Return the [X, Y] coordinate for the center point of the cell that contains the specified text.  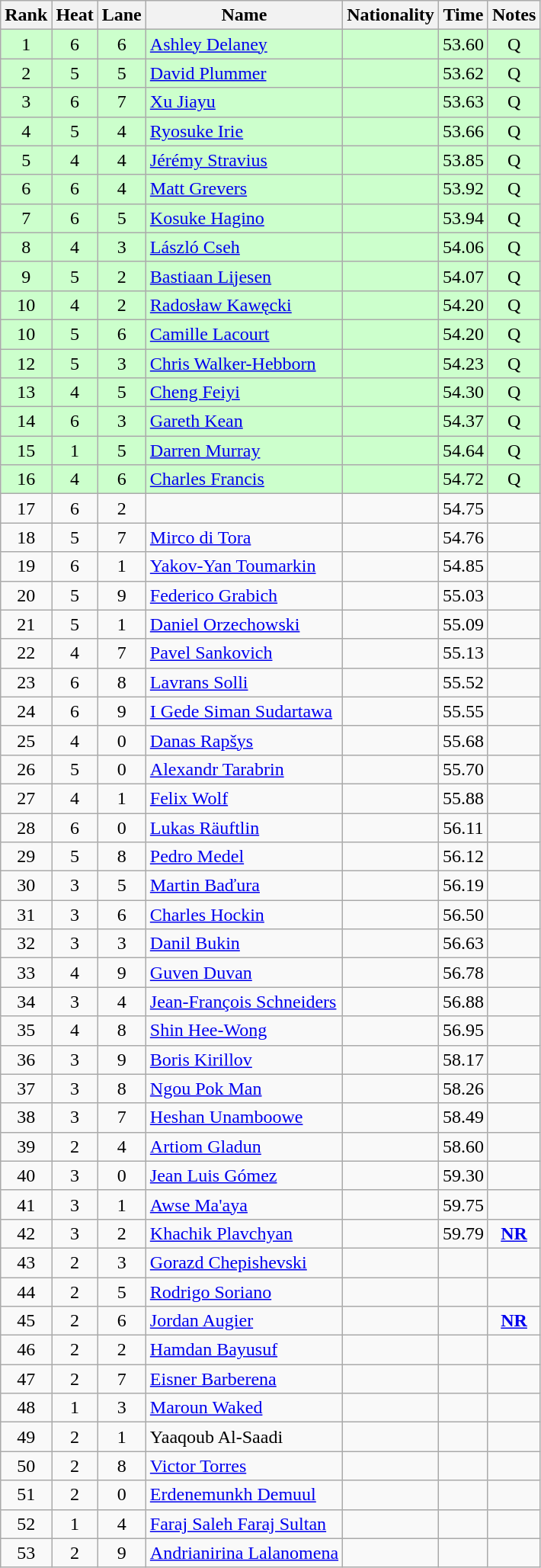
Lane [122, 15]
Jérémy Stravius [244, 160]
Alexandr Tarabrin [244, 769]
55.03 [463, 595]
46 [26, 1350]
59.75 [463, 1204]
58.17 [463, 1060]
David Plummer [244, 73]
14 [26, 422]
23 [26, 682]
50 [26, 1466]
19 [26, 566]
54.75 [463, 508]
54.72 [463, 479]
Gareth Kean [244, 422]
Cheng Feiyi [244, 393]
43 [26, 1262]
49 [26, 1437]
55.68 [463, 740]
Gorazd Chepishevski [244, 1262]
54.30 [463, 393]
Shin Hee-Wong [244, 1031]
34 [26, 1002]
53.85 [463, 160]
58.26 [463, 1089]
35 [26, 1031]
18 [26, 537]
Matt Grevers [244, 189]
42 [26, 1233]
Danil Bukin [244, 944]
22 [26, 653]
Xu Jiayu [244, 102]
16 [26, 479]
Pavel Sankovich [244, 653]
59.79 [463, 1233]
25 [26, 740]
41 [26, 1204]
Andrianirina Lalanomena [244, 1553]
Danas Rapšys [244, 740]
Chris Walker-Hebborn [244, 364]
45 [26, 1321]
Khachik Plavchyan [244, 1233]
Kosuke Hagino [244, 218]
Boris Kirillov [244, 1060]
54.64 [463, 451]
53.62 [463, 73]
24 [26, 711]
Erdenemunkh Demuul [244, 1495]
55.55 [463, 711]
53.94 [463, 218]
27 [26, 798]
58.60 [463, 1146]
Radosław Kawęcki [244, 305]
26 [26, 769]
36 [26, 1060]
48 [26, 1408]
Heshan Unamboowe [244, 1117]
53.66 [463, 131]
Ashley Delaney [244, 44]
38 [26, 1117]
Daniel Orzechowski [244, 624]
Victor Torres [244, 1466]
54.07 [463, 276]
56.50 [463, 915]
Lukas Räuftlin [244, 827]
53.92 [463, 189]
58.49 [463, 1117]
15 [26, 451]
59.30 [463, 1175]
52 [26, 1524]
Nationality [391, 15]
20 [26, 595]
54.06 [463, 247]
Name [244, 15]
Charles Hockin [244, 915]
Charles Francis [244, 479]
53.60 [463, 44]
44 [26, 1292]
54.23 [463, 364]
Guven Duvan [244, 973]
Rank [26, 15]
55.09 [463, 624]
47 [26, 1379]
32 [26, 944]
Rodrigo Soriano [244, 1292]
56.11 [463, 827]
56.88 [463, 1002]
33 [26, 973]
17 [26, 508]
Yakov-Yan Toumarkin [244, 566]
Artiom Gladun [244, 1146]
31 [26, 915]
55.70 [463, 769]
13 [26, 393]
56.12 [463, 857]
Hamdan Bayusuf [244, 1350]
55.52 [463, 682]
László Cseh [244, 247]
39 [26, 1146]
56.95 [463, 1031]
56.63 [463, 944]
53.63 [463, 102]
40 [26, 1175]
Notes [514, 15]
Felix Wolf [244, 798]
54.76 [463, 537]
Lavrans Solli [244, 682]
Jean-François Schneiders [244, 1002]
Martin Baďura [244, 886]
12 [26, 364]
55.13 [463, 653]
Heat [75, 15]
Ryosuke Irie [244, 131]
28 [26, 827]
Yaaqoub Al-Saadi [244, 1437]
54.37 [463, 422]
Mirco di Tora [244, 537]
29 [26, 857]
Awse Ma'aya [244, 1204]
56.19 [463, 886]
30 [26, 886]
56.78 [463, 973]
Bastiaan Lijesen [244, 276]
I Gede Siman Sudartawa [244, 711]
54.85 [463, 566]
Darren Murray [244, 451]
Federico Grabich [244, 595]
53 [26, 1553]
51 [26, 1495]
Eisner Barberena [244, 1379]
Time [463, 15]
Jordan Augier [244, 1321]
Maroun Waked [244, 1408]
21 [26, 624]
Camille Lacourt [244, 334]
55.88 [463, 798]
Ngou Pok Man [244, 1089]
37 [26, 1089]
Faraj Saleh Faraj Sultan [244, 1524]
Pedro Medel [244, 857]
Jean Luis Gómez [244, 1175]
